Return the (X, Y) coordinate for the center point of the cell that contains the specified text.  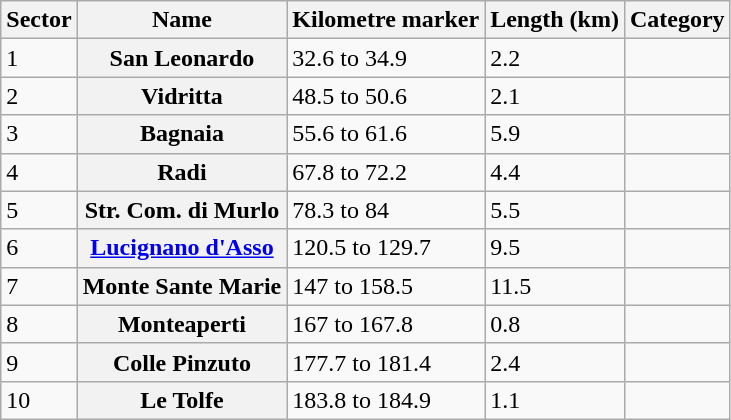
Kilometre marker (386, 20)
32.6 to 34.9 (386, 58)
167 to 167.8 (386, 324)
Bagnaia (182, 134)
48.5 to 50.6 (386, 96)
Sector (39, 20)
9.5 (555, 248)
2.2 (555, 58)
4 (39, 172)
78.3 to 84 (386, 210)
67.8 to 72.2 (386, 172)
Lucignano d'Asso (182, 248)
2.4 (555, 362)
1 (39, 58)
San Leonardo (182, 58)
55.6 to 61.6 (386, 134)
120.5 to 129.7 (386, 248)
9 (39, 362)
177.7 to 181.4 (386, 362)
5.9 (555, 134)
5.5 (555, 210)
0.8 (555, 324)
10 (39, 400)
Name (182, 20)
2.1 (555, 96)
Monte Sante Marie (182, 286)
5 (39, 210)
Monteaperti (182, 324)
Length (km) (555, 20)
Vidritta (182, 96)
3 (39, 134)
183.8 to 184.9 (386, 400)
8 (39, 324)
1.1 (555, 400)
Str. Com. di Murlo (182, 210)
2 (39, 96)
Colle Pinzuto (182, 362)
Radi (182, 172)
4.4 (555, 172)
6 (39, 248)
11.5 (555, 286)
Category (677, 20)
Le Tolfe (182, 400)
7 (39, 286)
147 to 158.5 (386, 286)
